For the text-containing cell, return its midpoint in (x, y) coordinate format. 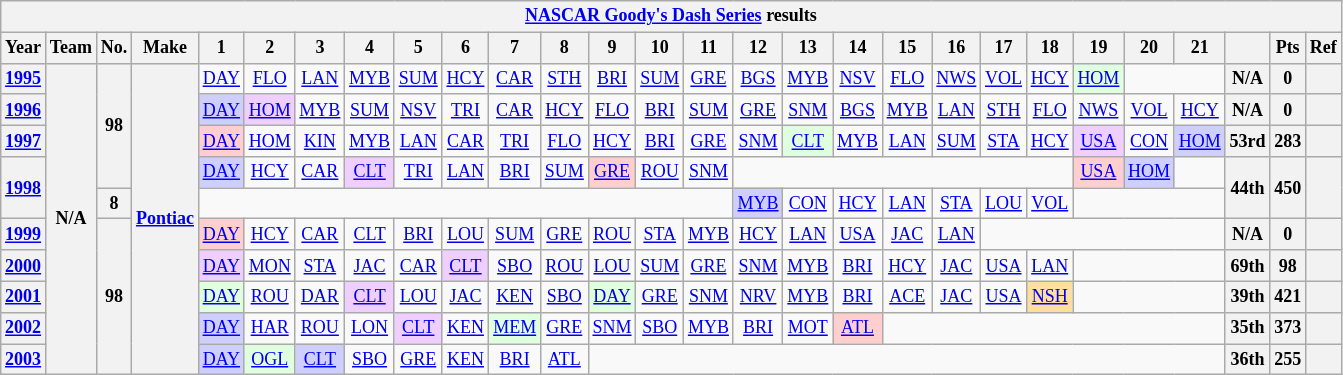
2001 (24, 296)
1999 (24, 234)
Pontiac (166, 219)
13 (808, 48)
18 (1050, 48)
2000 (24, 266)
No. (114, 48)
Pts (1288, 48)
69th (1248, 266)
Ref (1323, 48)
2003 (24, 360)
11 (709, 48)
1998 (24, 188)
HAR (270, 328)
DAR (320, 296)
MEM (515, 328)
MOT (808, 328)
21 (1200, 48)
36th (1248, 360)
373 (1288, 328)
MON (270, 266)
1996 (24, 110)
2 (270, 48)
421 (1288, 296)
283 (1288, 140)
12 (758, 48)
39th (1248, 296)
NASCAR Goody's Dash Series results (671, 16)
450 (1288, 188)
Team (70, 48)
10 (660, 48)
14 (858, 48)
53rd (1248, 140)
KIN (320, 140)
2002 (24, 328)
15 (907, 48)
9 (612, 48)
16 (956, 48)
ACE (907, 296)
OGL (270, 360)
20 (1150, 48)
17 (1004, 48)
LON (370, 328)
3 (320, 48)
Year (24, 48)
Make (166, 48)
255 (1288, 360)
6 (466, 48)
35th (1248, 328)
5 (418, 48)
1997 (24, 140)
NRV (758, 296)
1 (221, 48)
1995 (24, 78)
44th (1248, 188)
4 (370, 48)
NSH (1050, 296)
19 (1098, 48)
7 (515, 48)
